Scan for the cell matching the given text and deliver its [X, Y] coordinate at center. 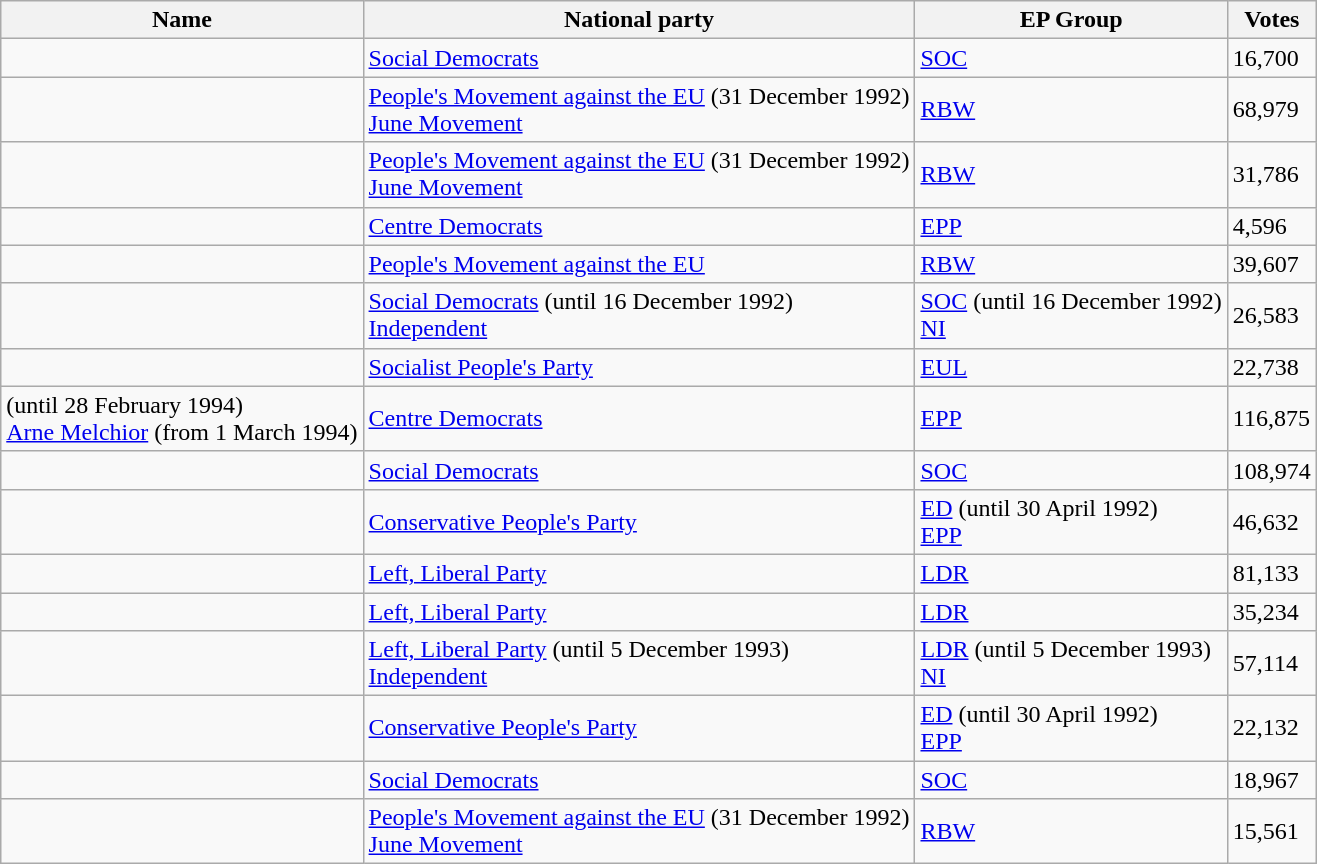
81,133 [1272, 573]
EUL [1071, 367]
35,234 [1272, 611]
18,967 [1272, 780]
39,607 [1272, 264]
Left, Liberal Party (until 5 December 1993) Independent [639, 664]
Socialist People's Party [639, 367]
22,132 [1272, 728]
Votes [1272, 20]
National party [639, 20]
15,561 [1272, 832]
4,596 [1272, 226]
16,700 [1272, 58]
68,979 [1272, 110]
(until 28 February 1994)Arne Melchior (from 1 March 1994) [182, 418]
EP Group [1071, 20]
People's Movement against the EU [639, 264]
Name [182, 20]
Social Democrats (until 16 December 1992) Independent [639, 316]
31,786 [1272, 174]
22,738 [1272, 367]
116,875 [1272, 418]
46,632 [1272, 522]
57,114 [1272, 664]
108,974 [1272, 470]
SOC (until 16 December 1992) NI [1071, 316]
LDR (until 5 December 1993) NI [1071, 664]
26,583 [1272, 316]
